Determine the (X, Y) coordinate at the center of the cell enclosing the given text.  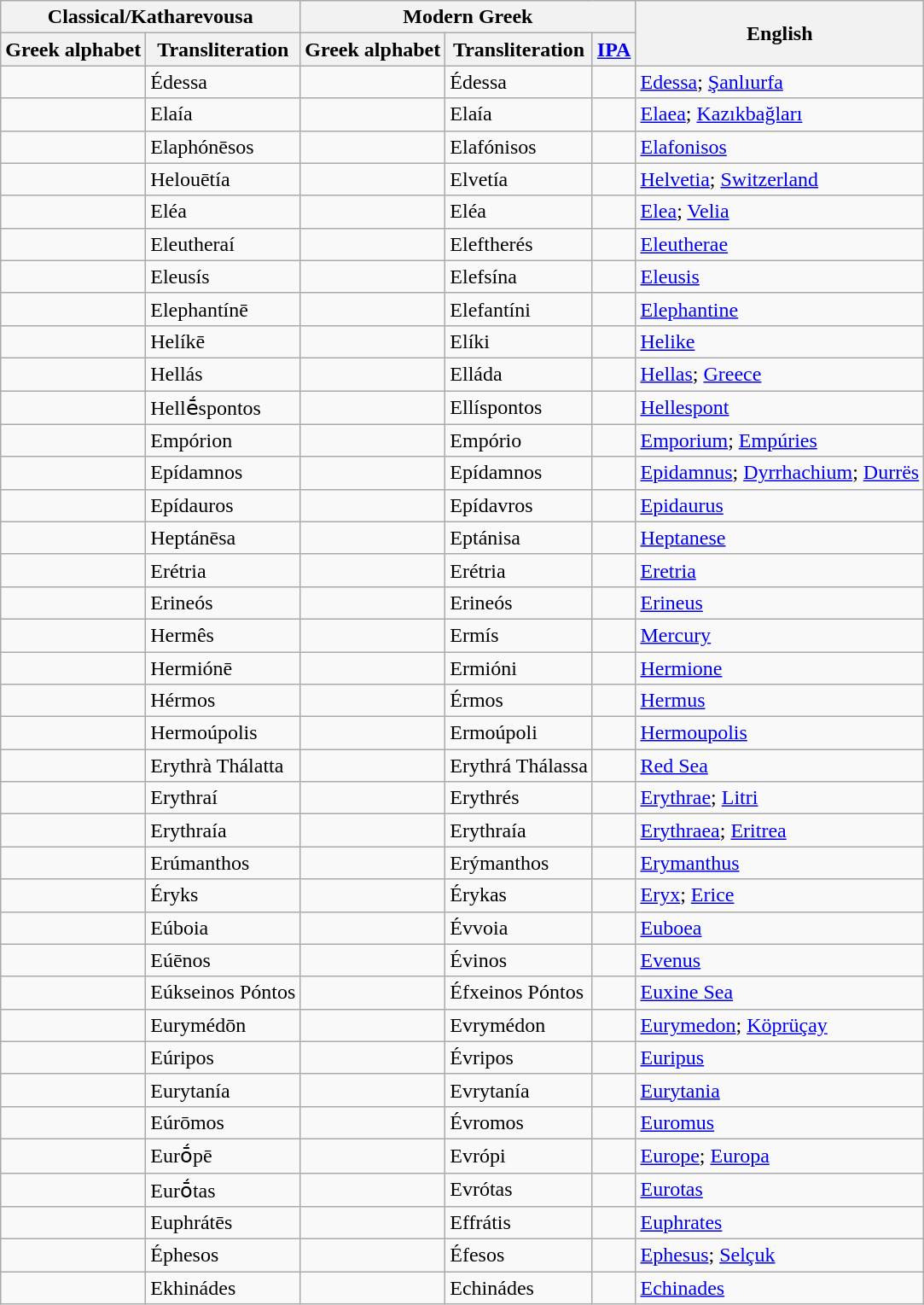
Hellás (224, 374)
Erythrà Thálatta (224, 766)
Ermióni (519, 668)
Eleftherés (519, 244)
Erythrés (519, 798)
Effrátis (519, 1223)
Erythrae; Litri (780, 798)
Eleusís (224, 277)
Evrópi (519, 1156)
Hermus (780, 701)
Echinádes (519, 1288)
Euphrátēs (224, 1223)
Eúēnos (224, 960)
Évripos (519, 1057)
Empórion (224, 440)
Elea; Velia (780, 212)
Ellíspontos (519, 408)
Eurymédōn (224, 1025)
Ermís (519, 635)
Helvetia; Switzerland (780, 179)
Eurotas (780, 1190)
Eleusis (780, 277)
Eúkseinos Póntos (224, 993)
Epídavros (519, 505)
Erýmanthos (519, 863)
Epídauros (224, 505)
Euripus (780, 1057)
Éfesos (519, 1255)
Eúboia (224, 928)
Eurytanía (224, 1090)
Emporium; Empúries (780, 440)
Elíki (519, 341)
Eurymedon; Köprüçay (780, 1025)
Elaea; Kazıkbağları (780, 114)
Évinos (519, 960)
Erineus (780, 603)
Eurytania (780, 1090)
Eleutheraí (224, 244)
Elefantíni (519, 309)
Evrytanía (519, 1090)
Hellas; Greece (780, 374)
Erythraea; Eritrea (780, 830)
Erythrá Thálassa (519, 766)
Evenus (780, 960)
Éfxeinos Póntos (519, 993)
Hermoúpolis (224, 733)
Euphrates (780, 1223)
Évvoia (519, 928)
Ephesus; Selçuk (780, 1255)
Érmos (519, 701)
Euromus (780, 1122)
Ekhinádes (224, 1288)
Hermoupolis (780, 733)
Europe; Europa (780, 1156)
Classical/Katharevousa (150, 17)
Elefsína (519, 277)
Elaphónēsos (224, 147)
Elafonisos (780, 147)
Elephantine (780, 309)
Edessa; Şanlıurfa (780, 82)
Evrótas (519, 1190)
Éryks (224, 895)
Éphesos (224, 1255)
Eretria (780, 570)
Érykas (519, 895)
Hermione (780, 668)
Modern Greek (468, 17)
Eurṓtas (224, 1190)
Hermiónē (224, 668)
Epidaurus (780, 505)
Hermês (224, 635)
Helíkē (224, 341)
Eúrōmos (224, 1122)
Evrymédon (519, 1025)
Heptanese (780, 538)
IPA (614, 50)
Ermoúpoli (519, 733)
Eleutherae (780, 244)
Empório (519, 440)
Mercury (780, 635)
Elafónisos (519, 147)
Hellespont (780, 408)
Elláda (519, 374)
Elephantínē (224, 309)
Eptánisa (519, 538)
Hellḗspontos (224, 408)
Red Sea (780, 766)
Évromos (519, 1122)
Eryx; Erice (780, 895)
Echinades (780, 1288)
English (780, 33)
Hérmos (224, 701)
Eúripos (224, 1057)
Euboea (780, 928)
Erythraí (224, 798)
Helouētía (224, 179)
Euxine Sea (780, 993)
Heptánēsa (224, 538)
Eurṓpē (224, 1156)
Helike (780, 341)
Erymanthus (780, 863)
Erúmanthos (224, 863)
Epidamnus; Dyrrhachium; Durrës (780, 473)
Elvetía (519, 179)
